Provide the (X, Y) coordinate of the cell's center where the given text is located.  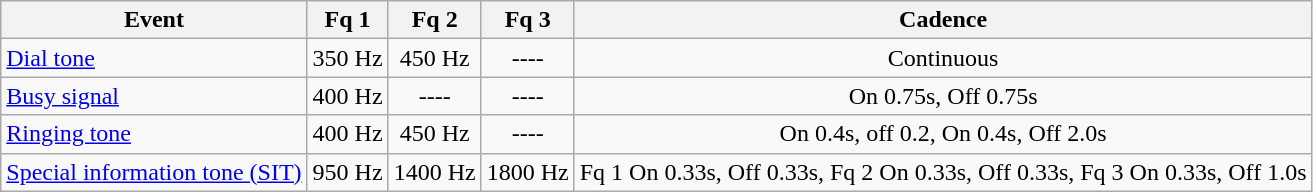
Fq 1 On 0.33s, Off 0.33s, Fq 2 On 0.33s, Off 0.33s, Fq 3 On 0.33s, Off 1.0s (943, 172)
Cadence (943, 20)
350 Hz (348, 58)
Busy signal (154, 96)
Event (154, 20)
Fq 3 (528, 20)
On 0.75s, Off 0.75s (943, 96)
Fq 1 (348, 20)
Ringing tone (154, 134)
1800 Hz (528, 172)
950 Hz (348, 172)
Special information tone (SIT) (154, 172)
Fq 2 (434, 20)
On 0.4s, off 0.2, On 0.4s, Off 2.0s (943, 134)
1400 Hz (434, 172)
Dial tone (154, 58)
Continuous (943, 58)
